Search for the cell housing the specified text and yield its [X, Y] center coordinate. 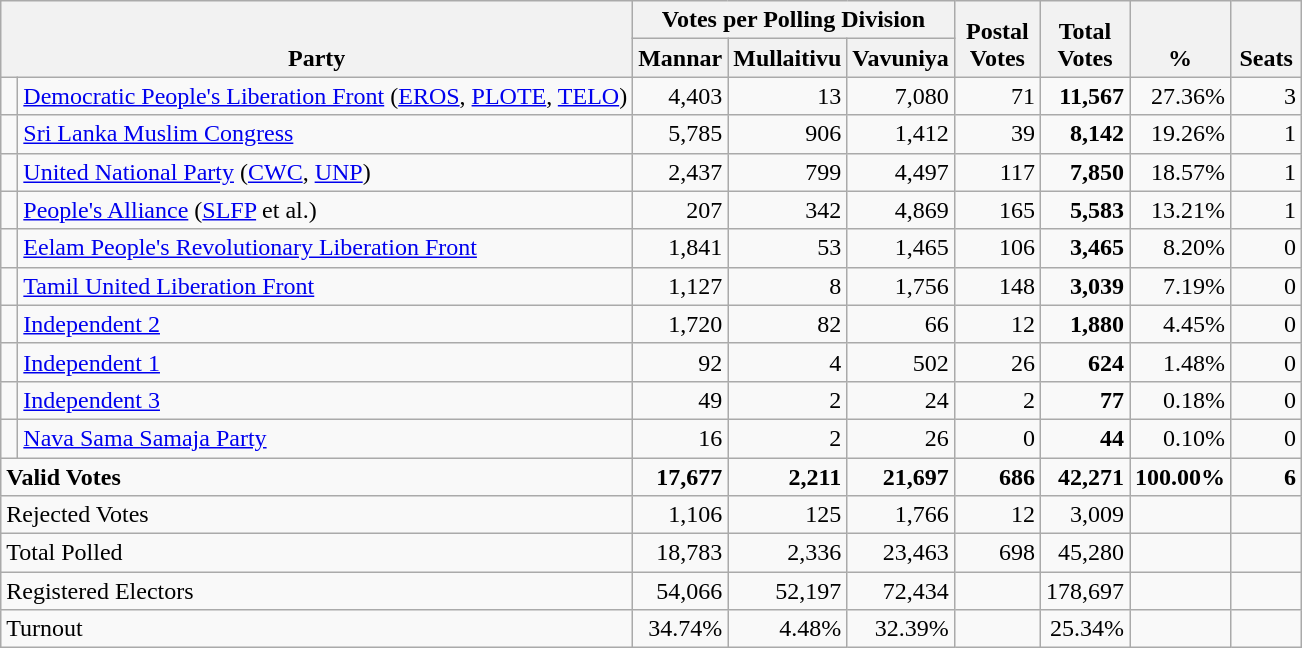
Independent 3 [326, 400]
39 [997, 134]
5,583 [1084, 210]
3 [1266, 96]
1,766 [901, 515]
1,127 [680, 286]
United National Party (CWC, UNP) [326, 172]
23,463 [901, 553]
1,465 [901, 248]
Tamil United Liberation Front [326, 286]
16 [680, 438]
Mannar [680, 58]
49 [680, 400]
1,412 [901, 134]
125 [788, 515]
Valid Votes [317, 477]
18.57% [1180, 172]
Sri Lanka Muslim Congress [326, 134]
1.48% [1180, 362]
45,280 [1084, 553]
502 [901, 362]
66 [901, 324]
Registered Electors [317, 591]
18,783 [680, 553]
7.19% [1180, 286]
Vavuniya [901, 58]
1,106 [680, 515]
Independent 2 [326, 324]
207 [680, 210]
Nava Sama Samaja Party [326, 438]
1,841 [680, 248]
799 [788, 172]
52,197 [788, 591]
32.39% [901, 629]
% [1180, 39]
Seats [1266, 39]
72,434 [901, 591]
77 [1084, 400]
53 [788, 248]
4,869 [901, 210]
92 [680, 362]
4,403 [680, 96]
Mullaitivu [788, 58]
Democratic People's Liberation Front (EROS, PLOTE, TELO) [326, 96]
2,437 [680, 172]
7,850 [1084, 172]
24 [901, 400]
2,336 [788, 553]
Rejected Votes [317, 515]
82 [788, 324]
3,465 [1084, 248]
27.36% [1180, 96]
8.20% [1180, 248]
686 [997, 477]
4.45% [1180, 324]
0.18% [1180, 400]
117 [997, 172]
Total Polled [317, 553]
Eelam People's Revolutionary Liberation Front [326, 248]
19.26% [1180, 134]
0.10% [1180, 438]
PostalVotes [997, 39]
21,697 [901, 477]
624 [1084, 362]
148 [997, 286]
42,271 [1084, 477]
2,211 [788, 477]
34.74% [680, 629]
106 [997, 248]
13 [788, 96]
54,066 [680, 591]
71 [997, 96]
6 [1266, 477]
178,697 [1084, 591]
100.00% [1180, 477]
17,677 [680, 477]
11,567 [1084, 96]
342 [788, 210]
8 [788, 286]
8,142 [1084, 134]
906 [788, 134]
1,756 [901, 286]
3,039 [1084, 286]
44 [1084, 438]
4.48% [788, 629]
1,720 [680, 324]
4 [788, 362]
4,497 [901, 172]
165 [997, 210]
Party [317, 39]
People's Alliance (SLFP et al.) [326, 210]
3,009 [1084, 515]
698 [997, 553]
7,080 [901, 96]
Independent 1 [326, 362]
25.34% [1084, 629]
1,880 [1084, 324]
5,785 [680, 134]
Total Votes [1084, 39]
Turnout [317, 629]
13.21% [1180, 210]
Votes per Polling Division [794, 20]
